Determine the (x, y) coordinate at the center of the cell enclosing the given text.  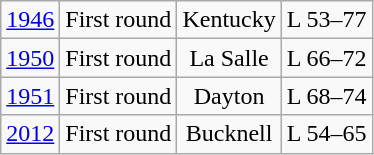
2012 (30, 134)
L 54–65 (326, 134)
Bucknell (229, 134)
Kentucky (229, 20)
1951 (30, 96)
La Salle (229, 58)
Dayton (229, 96)
1946 (30, 20)
L 53–77 (326, 20)
L 68–74 (326, 96)
L 66–72 (326, 58)
1950 (30, 58)
